Search for the cell housing the specified text and yield its (x, y) center coordinate. 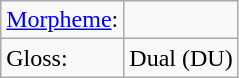
Dual (DU) (181, 58)
Morpheme: (62, 20)
Gloss: (62, 58)
